For the text-containing cell, return its midpoint in [X, Y] coordinate format. 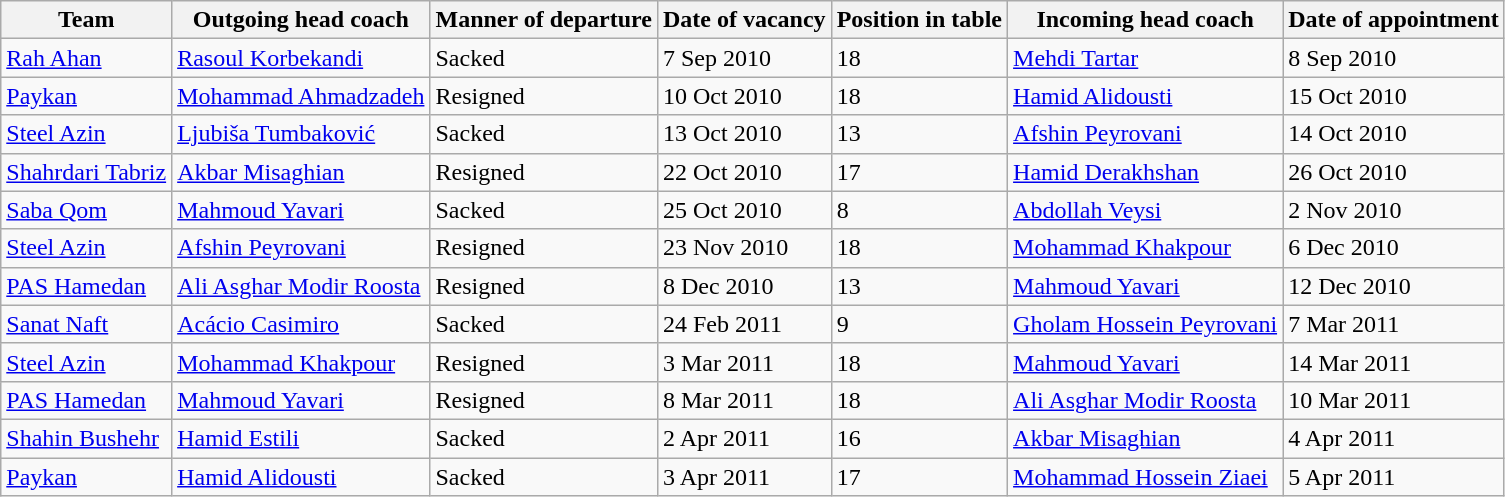
Mehdi Tartar [1146, 58]
13 Oct 2010 [744, 134]
14 Mar 2011 [1394, 362]
25 Oct 2010 [744, 210]
8 Sep 2010 [1394, 58]
7 Sep 2010 [744, 58]
Team [86, 20]
Mohammad Ahmadzadeh [301, 96]
3 Mar 2011 [744, 362]
Rasoul Korbekandi [301, 58]
8 Mar 2011 [744, 400]
7 Mar 2011 [1394, 324]
Rah Ahan [86, 58]
Hamid Derakhshan [1146, 172]
9 [919, 324]
10 Oct 2010 [744, 96]
Incoming head coach [1146, 20]
3 Apr 2011 [744, 477]
2 Apr 2011 [744, 438]
26 Oct 2010 [1394, 172]
12 Dec 2010 [1394, 286]
Saba Qom [86, 210]
Abdollah Veysi [1146, 210]
Acácio Casimiro [301, 324]
Gholam Hossein Peyrovani [1146, 324]
Date of vacancy [744, 20]
22 Oct 2010 [744, 172]
Ljubiša Tumbaković [301, 134]
16 [919, 438]
Mohammad Hossein Ziaei [1146, 477]
Position in table [919, 20]
Manner of departure [544, 20]
14 Oct 2010 [1394, 134]
Date of appointment [1394, 20]
4 Apr 2011 [1394, 438]
23 Nov 2010 [744, 248]
Hamid Estili [301, 438]
24 Feb 2011 [744, 324]
Shahin Bushehr [86, 438]
Sanat Naft [86, 324]
6 Dec 2010 [1394, 248]
Shahrdari Tabriz [86, 172]
10 Mar 2011 [1394, 400]
15 Oct 2010 [1394, 96]
5 Apr 2011 [1394, 477]
8 Dec 2010 [744, 286]
Outgoing head coach [301, 20]
8 [919, 210]
2 Nov 2010 [1394, 210]
